Search for the cell housing the specified text and yield its (x, y) center coordinate. 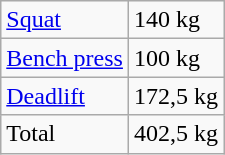
172,5 kg (176, 96)
Squat (65, 20)
140 kg (176, 20)
Total (65, 134)
Bench press (65, 58)
Deadlift (65, 96)
402,5 kg (176, 134)
100 kg (176, 58)
